Capture the cell that displays the provided text and extract its [x, y] central coordinate. 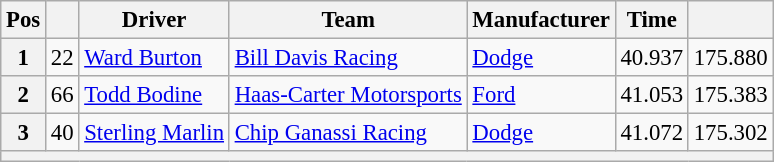
Ward Burton [154, 58]
Pos [24, 20]
3 [24, 133]
175.383 [730, 95]
66 [62, 95]
Todd Bodine [154, 95]
Haas-Carter Motorsports [348, 95]
2 [24, 95]
40 [62, 133]
Sterling Marlin [154, 133]
Time [652, 20]
Team [348, 20]
41.053 [652, 95]
175.302 [730, 133]
Manufacturer [541, 20]
41.072 [652, 133]
175.880 [730, 58]
Driver [154, 20]
Chip Ganassi Racing [348, 133]
40.937 [652, 58]
Bill Davis Racing [348, 58]
Ford [541, 95]
1 [24, 58]
22 [62, 58]
